Determine the [X, Y] coordinate at the center of the cell enclosing the given text.  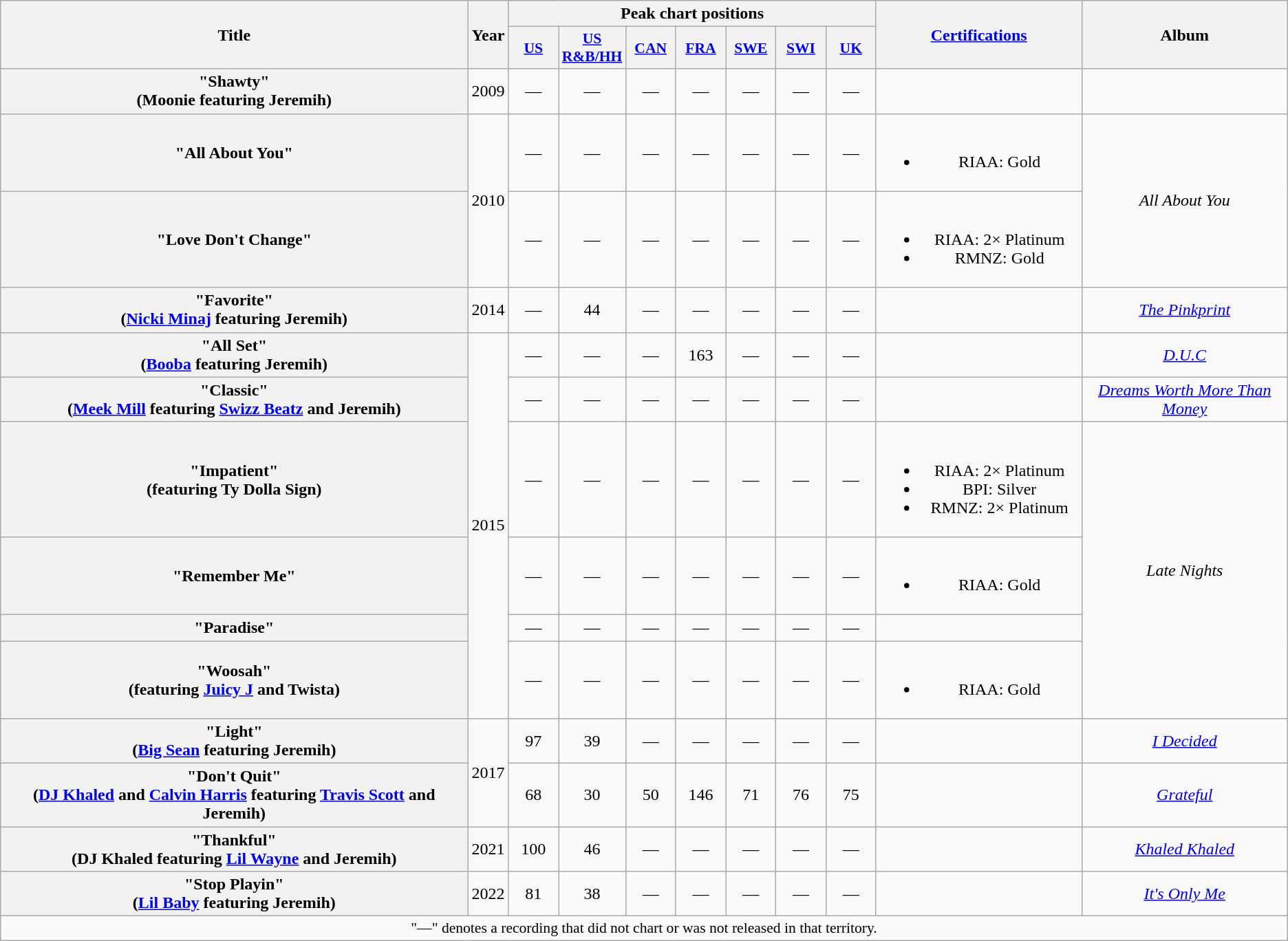
75 [850, 795]
RIAA: 2× PlatinumRMNZ: Gold [978, 239]
Khaled Khaled [1185, 849]
76 [801, 795]
30 [592, 795]
Dreams Worth More Than Money [1185, 399]
SWE [751, 48]
44 [592, 310]
46 [592, 849]
"Impatient"(featuring Ty Dolla Sign) [234, 479]
2014 [489, 310]
163 [700, 355]
FRA [700, 48]
"Stop Playin"(Lil Baby featuring Jeremih) [234, 894]
"—" denotes a recording that did not chart or was not released in that territory. [644, 929]
100 [534, 849]
CAN [651, 48]
2017 [489, 773]
2022 [489, 894]
81 [534, 894]
Certifications [978, 34]
"Woosah" (featuring Juicy J and Twista) [234, 680]
UK [850, 48]
2015 [489, 526]
"Shawty"(Moonie featuring Jeremih) [234, 91]
"Don't Quit"(DJ Khaled and Calvin Harris featuring Travis Scott and Jeremih) [234, 795]
"Light"(Big Sean featuring Jeremih) [234, 742]
2010 [489, 201]
50 [651, 795]
2021 [489, 849]
Year [489, 34]
"Love Don't Change" [234, 239]
"All About You" [234, 153]
Peak chart positions [692, 14]
2009 [489, 91]
Album [1185, 34]
I Decided [1185, 742]
Grateful [1185, 795]
SWI [801, 48]
97 [534, 742]
71 [751, 795]
All About You [1185, 201]
146 [700, 795]
Title [234, 34]
"All Set"(Booba featuring Jeremih) [234, 355]
68 [534, 795]
"Favorite"(Nicki Minaj featuring Jeremih) [234, 310]
39 [592, 742]
D.U.C [1185, 355]
US R&B/HH [592, 48]
It's Only Me [1185, 894]
"Remember Me" [234, 575]
38 [592, 894]
US [534, 48]
"Classic"(Meek Mill featuring Swizz Beatz and Jeremih) [234, 399]
RIAA: 2× PlatinumBPI: SilverRMNZ: 2× Platinum [978, 479]
The Pinkprint [1185, 310]
"Paradise" [234, 627]
"Thankful"(DJ Khaled featuring Lil Wayne and Jeremih) [234, 849]
Late Nights [1185, 570]
